Identify which cell holds the provided text, then report its (x, y) central coordinate. 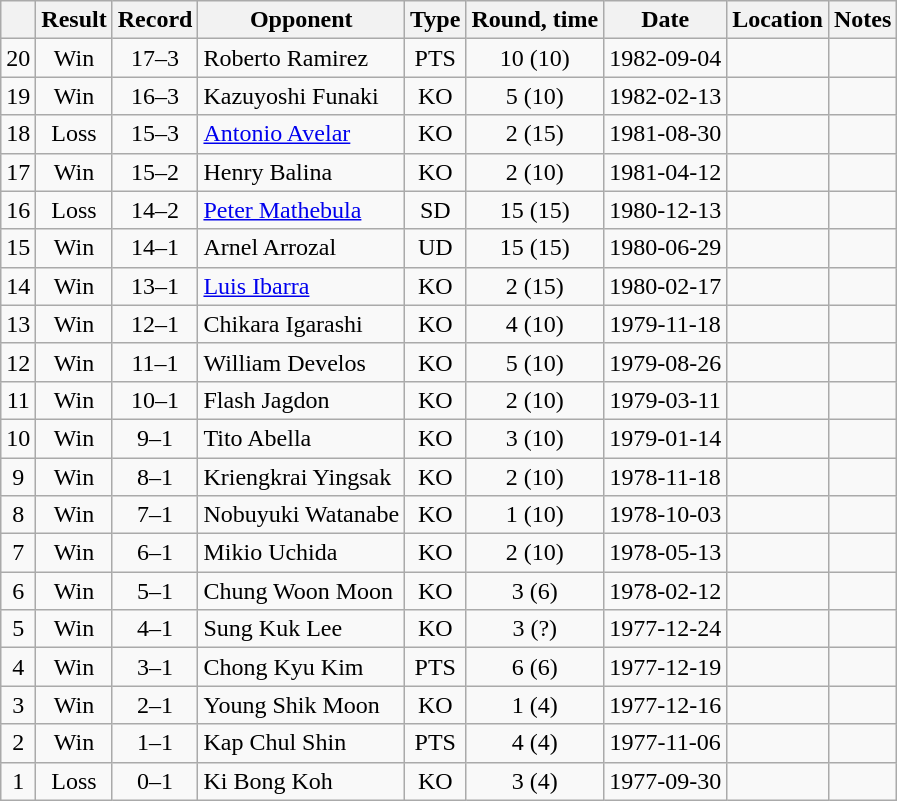
1 (18, 781)
William Develos (302, 362)
1979-01-14 (666, 438)
1978-10-03 (666, 515)
Roberto Ramirez (302, 58)
Round, time (535, 20)
15 (18, 248)
8 (18, 515)
15–2 (155, 172)
1978-05-13 (666, 553)
1982-09-04 (666, 58)
3 (4) (535, 781)
Tito Abella (302, 438)
Date (666, 20)
Antonio Avelar (302, 134)
3 (6) (535, 591)
16 (18, 210)
1979-03-11 (666, 400)
Chung Woon Moon (302, 591)
Result (74, 20)
3 (18, 705)
6–1 (155, 553)
1977-12-16 (666, 705)
Opponent (302, 20)
12–1 (155, 324)
12 (18, 362)
9–1 (155, 438)
1980-12-13 (666, 210)
Peter Mathebula (302, 210)
7–1 (155, 515)
9 (18, 477)
1980-06-29 (666, 248)
6 (6) (535, 667)
11–1 (155, 362)
Type (436, 20)
Kazuyoshi Funaki (302, 96)
1981-04-12 (666, 172)
UD (436, 248)
1980-02-17 (666, 286)
Record (155, 20)
4 (10) (535, 324)
Kap Chul Shin (302, 743)
Luis Ibarra (302, 286)
17 (18, 172)
10 (18, 438)
Notes (862, 20)
4–1 (155, 629)
17–3 (155, 58)
SD (436, 210)
14–2 (155, 210)
Kriengkrai Yingsak (302, 477)
Young Shik Moon (302, 705)
5–1 (155, 591)
6 (18, 591)
7 (18, 553)
2–1 (155, 705)
4 (18, 667)
15–3 (155, 134)
Flash Jagdon (302, 400)
Sung Kuk Lee (302, 629)
1977-09-30 (666, 781)
3 (10) (535, 438)
5 (18, 629)
2 (18, 743)
1979-11-18 (666, 324)
Nobuyuki Watanabe (302, 515)
3–1 (155, 667)
4 (4) (535, 743)
1 (10) (535, 515)
1981-08-30 (666, 134)
Ki Bong Koh (302, 781)
20 (18, 58)
Mikio Uchida (302, 553)
1979-08-26 (666, 362)
0–1 (155, 781)
18 (18, 134)
1982-02-13 (666, 96)
Chikara Igarashi (302, 324)
10–1 (155, 400)
14–1 (155, 248)
1978-11-18 (666, 477)
13–1 (155, 286)
Chong Kyu Kim (302, 667)
1 (4) (535, 705)
3 (?) (535, 629)
1978-02-12 (666, 591)
Location (778, 20)
13 (18, 324)
14 (18, 286)
1977-12-19 (666, 667)
16–3 (155, 96)
1977-12-24 (666, 629)
Arnel Arrozal (302, 248)
8–1 (155, 477)
11 (18, 400)
1–1 (155, 743)
19 (18, 96)
10 (10) (535, 58)
Henry Balina (302, 172)
1977-11-06 (666, 743)
